From the cell containing the given text, extract its center point as [x, y] coordinate. 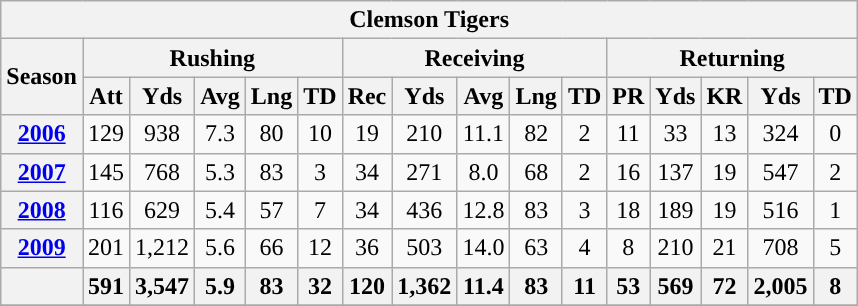
21 [724, 248]
36 [367, 248]
66 [271, 248]
11.4 [484, 286]
189 [676, 210]
18 [628, 210]
Season [42, 77]
32 [320, 286]
68 [536, 172]
Receiving [474, 58]
708 [780, 248]
1,362 [424, 286]
8.0 [484, 172]
629 [162, 210]
5 [835, 248]
5.4 [220, 210]
72 [724, 286]
2006 [42, 134]
3,547 [162, 286]
Rushing [212, 58]
201 [106, 248]
12 [320, 248]
63 [536, 248]
7 [320, 210]
4 [584, 248]
938 [162, 134]
12.8 [484, 210]
2007 [42, 172]
Rec [367, 96]
1 [835, 210]
436 [424, 210]
2009 [42, 248]
271 [424, 172]
591 [106, 286]
80 [271, 134]
Att [106, 96]
569 [676, 286]
120 [367, 286]
503 [424, 248]
11.1 [484, 134]
Clemson Tigers [430, 20]
1,212 [162, 248]
145 [106, 172]
2,005 [780, 286]
768 [162, 172]
324 [780, 134]
KR [724, 96]
116 [106, 210]
10 [320, 134]
547 [780, 172]
5.3 [220, 172]
5.9 [220, 286]
PR [628, 96]
516 [780, 210]
Returning [732, 58]
16 [628, 172]
14.0 [484, 248]
57 [271, 210]
33 [676, 134]
13 [724, 134]
53 [628, 286]
0 [835, 134]
137 [676, 172]
82 [536, 134]
7.3 [220, 134]
129 [106, 134]
2008 [42, 210]
5.6 [220, 248]
